Detect which cell encompasses the target text, then output its [X, Y] center coordinate. 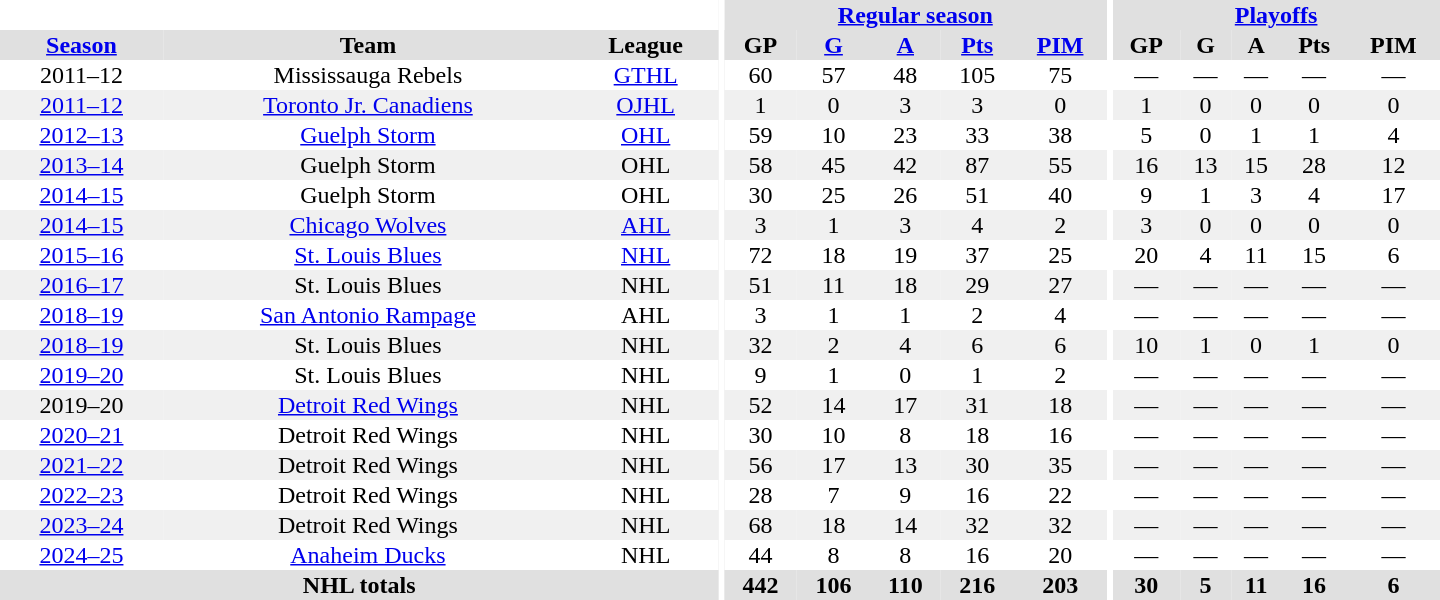
2013–14 [82, 165]
7 [834, 495]
68 [760, 525]
35 [1060, 465]
22 [1060, 495]
OJHL [646, 105]
2020–21 [82, 435]
2012–13 [82, 135]
2024–25 [82, 555]
58 [760, 165]
48 [906, 75]
38 [1060, 135]
NHL totals [359, 585]
87 [978, 165]
2021–22 [82, 465]
Playoffs [1276, 15]
League [646, 45]
29 [978, 285]
56 [760, 465]
72 [760, 255]
60 [760, 75]
59 [760, 135]
Toronto Jr. Canadiens [368, 105]
Team [368, 45]
216 [978, 585]
105 [978, 75]
Season [82, 45]
Mississauga Rebels [368, 75]
55 [1060, 165]
37 [978, 255]
110 [906, 585]
2023–24 [82, 525]
106 [834, 585]
23 [906, 135]
19 [906, 255]
40 [1060, 195]
Chicago Wolves [368, 225]
42 [906, 165]
44 [760, 555]
45 [834, 165]
27 [1060, 285]
31 [978, 405]
Anaheim Ducks [368, 555]
2022–23 [82, 495]
12 [1394, 165]
GTHL [646, 75]
33 [978, 135]
San Antonio Rampage [368, 315]
2015–16 [82, 255]
203 [1060, 585]
52 [760, 405]
57 [834, 75]
442 [760, 585]
26 [906, 195]
Regular season [916, 15]
2016–17 [82, 285]
75 [1060, 75]
